Detect which cell encompasses the target text, then output its [x, y] center coordinate. 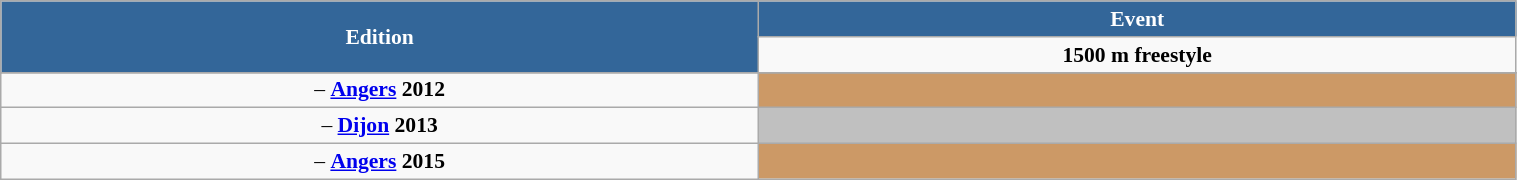
– Dijon 2013 [380, 126]
Event [1137, 19]
1500 m freestyle [1137, 55]
– Angers 2012 [380, 90]
Edition [380, 36]
– Angers 2015 [380, 162]
